Search for the cell housing the specified text and yield its [x, y] center coordinate. 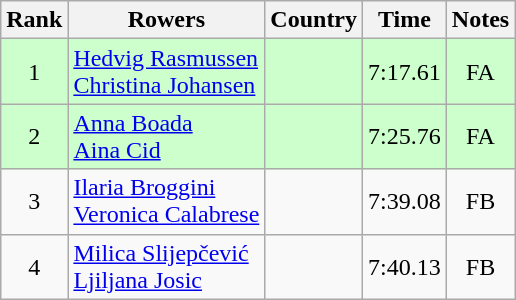
Rowers [166, 20]
Country [314, 20]
2 [34, 136]
3 [34, 202]
Time [405, 20]
Anna BoadaAina Cid [166, 136]
7:39.08 [405, 202]
Milica SlijepčevićLjiljana Josic [166, 266]
Hedvig RasmussenChristina Johansen [166, 72]
1 [34, 72]
4 [34, 266]
7:17.61 [405, 72]
7:25.76 [405, 136]
Notes [480, 20]
Ilaria BrogginiVeronica Calabrese [166, 202]
Rank [34, 20]
7:40.13 [405, 266]
